Identify which cell holds the provided text, then report its [x, y] central coordinate. 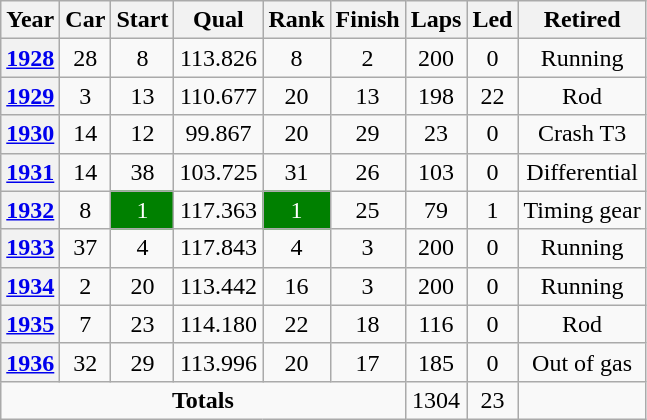
1933 [30, 248]
Totals [203, 400]
1931 [30, 172]
1304 [436, 400]
113.996 [218, 362]
16 [296, 286]
26 [368, 172]
Retired [582, 20]
Out of gas [582, 362]
Laps [436, 20]
1930 [30, 134]
Qual [218, 20]
Led [492, 20]
28 [86, 58]
Start [142, 20]
Crash T3 [582, 134]
117.363 [218, 210]
32 [86, 362]
Finish [368, 20]
117.843 [218, 248]
110.677 [218, 96]
1932 [30, 210]
Differential [582, 172]
113.442 [218, 286]
12 [142, 134]
37 [86, 248]
7 [86, 324]
1929 [30, 96]
99.867 [218, 134]
Car [86, 20]
25 [368, 210]
18 [368, 324]
Rank [296, 20]
38 [142, 172]
116 [436, 324]
103.725 [218, 172]
Year [30, 20]
103 [436, 172]
1934 [30, 286]
113.826 [218, 58]
31 [296, 172]
198 [436, 96]
17 [368, 362]
1935 [30, 324]
114.180 [218, 324]
1936 [30, 362]
1928 [30, 58]
185 [436, 362]
Timing gear [582, 210]
79 [436, 210]
